Pinpoint the cell where the given text exists, returning its [X, Y] midpoint coordinate. 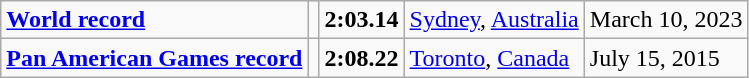
Toronto, Canada [494, 58]
July 15, 2015 [666, 58]
2:03.14 [362, 20]
2:08.22 [362, 58]
World record [154, 20]
Sydney, Australia [494, 20]
Pan American Games record [154, 58]
March 10, 2023 [666, 20]
